Search for the cell housing the specified text and yield its (x, y) center coordinate. 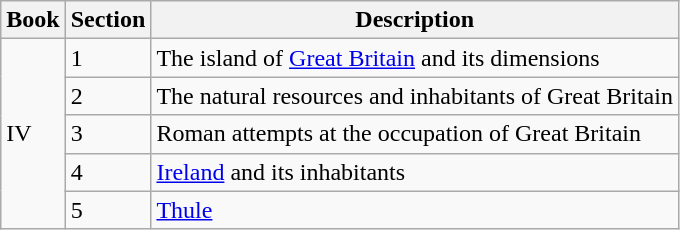
Thule (415, 210)
The island of Great Britain and its dimensions (415, 58)
3 (108, 134)
Ireland and its inhabitants (415, 172)
Roman attempts at the occupation of Great Britain (415, 134)
Book (33, 20)
IV (33, 134)
5 (108, 210)
Section (108, 20)
1 (108, 58)
Description (415, 20)
The natural resources and inhabitants of Great Britain (415, 96)
2 (108, 96)
4 (108, 172)
